Identify which cell holds the provided text, then report its [X, Y] central coordinate. 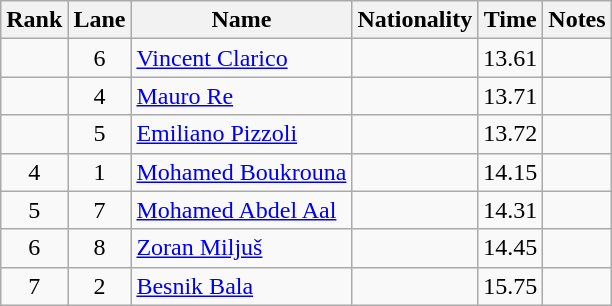
Vincent Clarico [242, 58]
Name [242, 20]
8 [100, 248]
Notes [577, 20]
Nationality [415, 20]
Besnik Bala [242, 286]
2 [100, 286]
Mohamed Boukrouna [242, 172]
Zoran Miljuš [242, 248]
13.61 [510, 58]
Rank [34, 20]
1 [100, 172]
14.31 [510, 210]
15.75 [510, 286]
Lane [100, 20]
14.15 [510, 172]
13.71 [510, 96]
13.72 [510, 134]
Mohamed Abdel Aal [242, 210]
Time [510, 20]
Mauro Re [242, 96]
Emiliano Pizzoli [242, 134]
14.45 [510, 248]
